Identify which cell holds the provided text, then report its (X, Y) central coordinate. 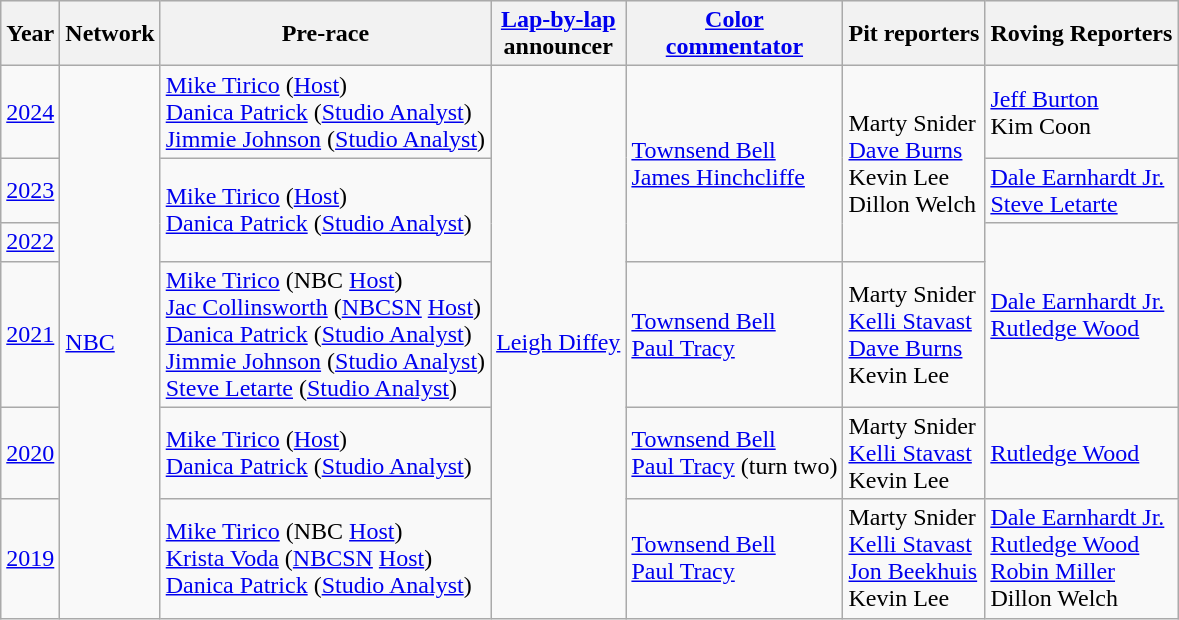
2023 (30, 190)
2022 (30, 242)
Mike Tirico (NBC Host)Krista Voda (NBCSN Host)Danica Patrick (Studio Analyst) (325, 558)
Townsend BellJames Hinchcliffe (734, 164)
Marty SniderKelli StavastDave BurnsKevin Lee (914, 334)
Network (110, 34)
2019 (30, 558)
Colorcommentator (734, 34)
Dale Earnhardt Jr.Steve Letarte (1082, 190)
2024 (30, 112)
2021 (30, 334)
Jeff BurtonKim Coon (1082, 112)
Marty SniderKelli StavastJon BeekhuisKevin Lee (914, 558)
Rutledge Wood (1082, 453)
Pit reporters (914, 34)
Marty SniderDave BurnsKevin LeeDillon Welch (914, 164)
Leigh Diffey (558, 342)
NBC (110, 342)
Dale Earnhardt Jr.Rutledge WoodRobin MillerDillon Welch (1082, 558)
Dale Earnhardt Jr.Rutledge Wood (1082, 315)
Mike Tirico (Host)Danica Patrick (Studio Analyst)Jimmie Johnson (Studio Analyst) (325, 112)
Mike Tirico (NBC Host)Jac Collinsworth (NBCSN Host)Danica Patrick (Studio Analyst) Jimmie Johnson (Studio Analyst) Steve Letarte (Studio Analyst) (325, 334)
Year (30, 34)
2020 (30, 453)
Pre-race (325, 34)
Roving Reporters (1082, 34)
Lap-by-lapannouncer (558, 34)
Marty SniderKelli StavastKevin Lee (914, 453)
Townsend BellPaul Tracy (turn two) (734, 453)
